Scan for the cell matching the given text and deliver its [X, Y] coordinate at center. 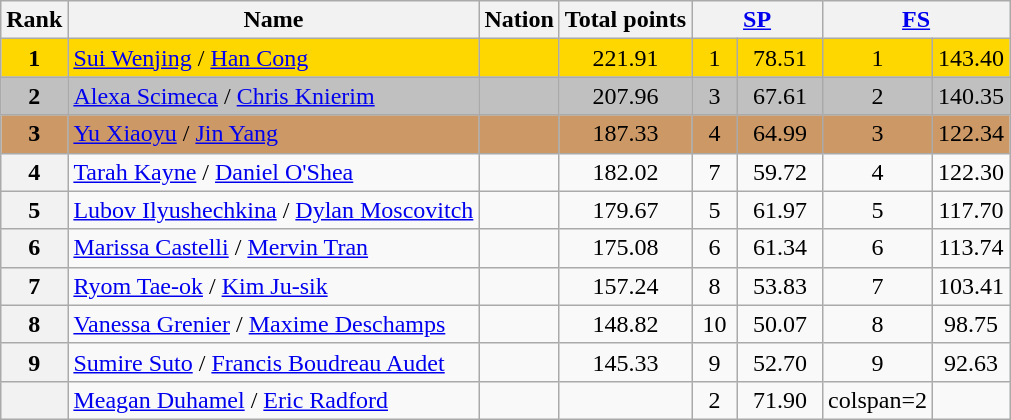
140.35 [972, 96]
143.40 [972, 58]
Meagan Duhamel / Eric Radford [274, 400]
113.74 [972, 248]
64.99 [780, 134]
Yu Xiaoyu / Jin Yang [274, 134]
148.82 [625, 324]
10 [715, 324]
Sui Wenjing / Han Cong [274, 58]
145.33 [625, 362]
122.34 [972, 134]
Ryom Tae-ok / Kim Ju-sik [274, 286]
98.75 [972, 324]
SP [758, 20]
61.34 [780, 248]
Total points [625, 20]
117.70 [972, 210]
53.83 [780, 286]
221.91 [625, 58]
122.30 [972, 172]
50.07 [780, 324]
FS [916, 20]
71.90 [780, 400]
Alexa Scimeca / Chris Knierim [274, 96]
Lubov Ilyushechkina / Dylan Moscovitch [274, 210]
78.51 [780, 58]
92.63 [972, 362]
59.72 [780, 172]
187.33 [625, 134]
colspan=2 [878, 400]
61.97 [780, 210]
Nation [519, 20]
179.67 [625, 210]
175.08 [625, 248]
Tarah Kayne / Daniel O'Shea [274, 172]
182.02 [625, 172]
Sumire Suto / Francis Boudreau Audet [274, 362]
157.24 [625, 286]
207.96 [625, 96]
67.61 [780, 96]
103.41 [972, 286]
Name [274, 20]
Marissa Castelli / Mervin Tran [274, 248]
Rank [34, 20]
Vanessa Grenier / Maxime Deschamps [274, 324]
52.70 [780, 362]
